For the text-containing cell, return its midpoint in (X, Y) coordinate format. 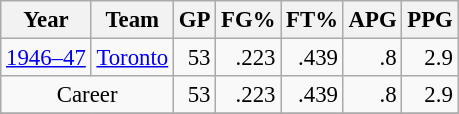
FG% (248, 20)
1946–47 (46, 58)
Team (132, 20)
PPG (430, 20)
Toronto (132, 58)
GP (194, 20)
APG (372, 20)
FT% (312, 20)
Year (46, 20)
Career (88, 95)
